Return the (x, y) coordinate for the center point of the cell that contains the specified text.  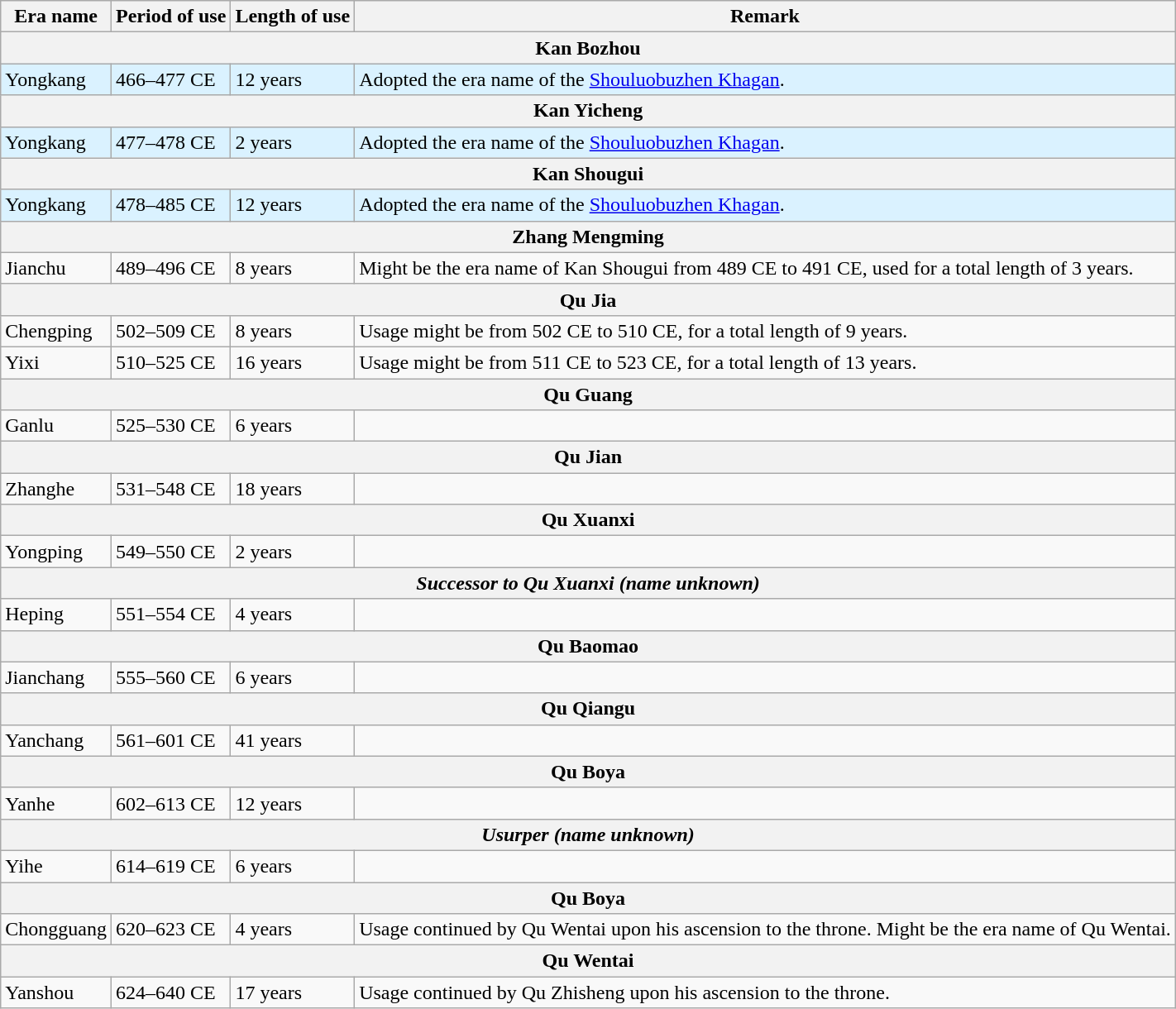
555–560 CE (170, 677)
489–496 CE (170, 268)
Period of use (170, 17)
Qu Wentai (589, 961)
Remark (766, 17)
Yanshou (56, 992)
Kan Shougui (589, 174)
614–619 CE (170, 866)
Zhang Mengming (589, 237)
561–601 CE (170, 740)
Jianchu (56, 268)
Usurper (name unknown) (589, 834)
41 years (293, 740)
551–554 CE (170, 614)
Qu Jia (589, 299)
Yanchang (56, 740)
Yanhe (56, 803)
Qu Qiangu (589, 709)
Usage might be from 511 CE to 523 CE, for a total length of 13 years. (766, 362)
Qu Jian (589, 457)
624–640 CE (170, 992)
Yixi (56, 362)
Qu Baomao (589, 646)
Kan Bozhou (589, 48)
Ganlu (56, 426)
Heping (56, 614)
478–485 CE (170, 205)
Usage might be from 502 CE to 510 CE, for a total length of 9 years. (766, 331)
602–613 CE (170, 803)
16 years (293, 362)
Jianchang (56, 677)
Chengping (56, 331)
549–550 CE (170, 552)
18 years (293, 489)
Usage continued by Qu Zhisheng upon his ascension to the throne. (766, 992)
525–530 CE (170, 426)
Qu Xuanxi (589, 520)
Yihe (56, 866)
Successor to Qu Xuanxi (name unknown) (589, 583)
477–478 CE (170, 142)
510–525 CE (170, 362)
Kan Yicheng (589, 111)
620–623 CE (170, 930)
Yongping (56, 552)
Era name (56, 17)
Qu Guang (589, 395)
502–509 CE (170, 331)
Might be the era name of Kan Shougui from 489 CE to 491 CE, used for a total length of 3 years. (766, 268)
531–548 CE (170, 489)
Usage continued by Qu Wentai upon his ascension to the throne. Might be the era name of Qu Wentai. (766, 930)
17 years (293, 992)
Length of use (293, 17)
Zhanghe (56, 489)
Chongguang (56, 930)
466–477 CE (170, 79)
